Return the [x, y] coordinate for the center point of the cell that contains the specified text.  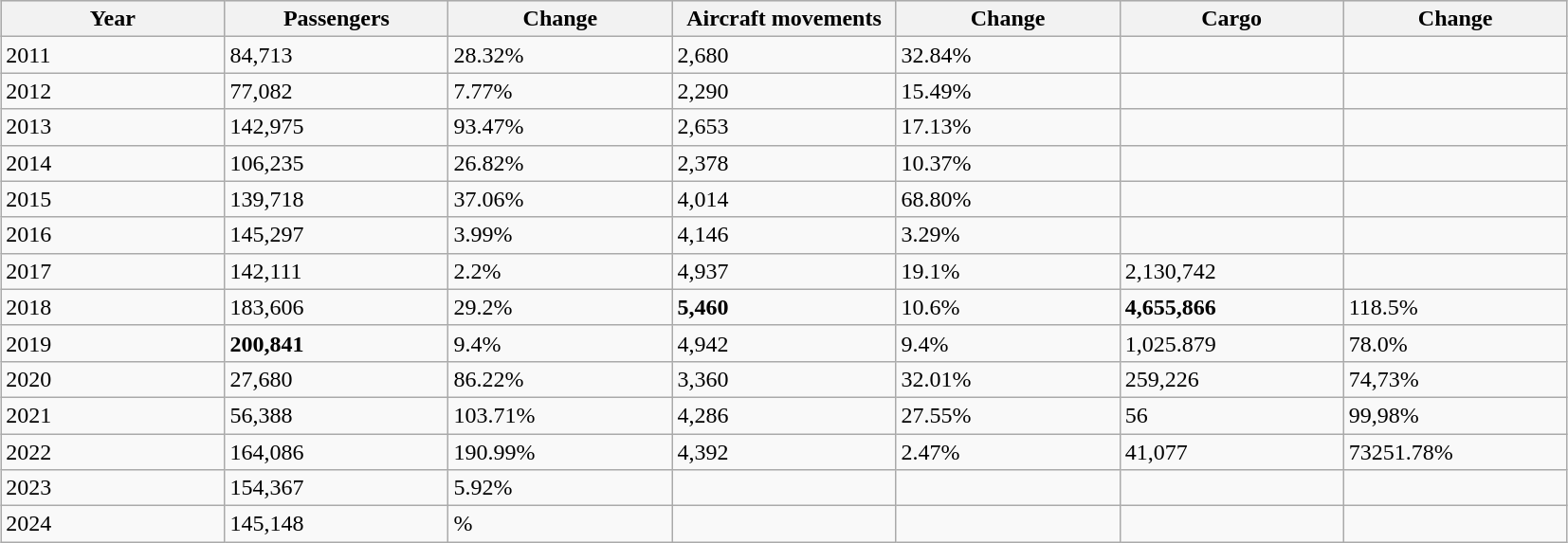
5,460 [784, 307]
139,718 [337, 199]
190.99% [560, 452]
68.80% [1008, 199]
103.71% [560, 415]
2013 [113, 127]
99,98% [1455, 415]
200,841 [337, 343]
4,286 [784, 415]
77,082 [337, 91]
3.99% [560, 235]
145,148 [337, 524]
2024 [113, 524]
2016 [113, 235]
% [560, 524]
2019 [113, 343]
56 [1231, 415]
3,360 [784, 379]
26.82% [560, 163]
32.84% [1008, 55]
2017 [113, 271]
2012 [113, 91]
28.32% [560, 55]
142,975 [337, 127]
2011 [113, 55]
10.6% [1008, 307]
27,680 [337, 379]
2020 [113, 379]
2.2% [560, 271]
2022 [113, 452]
164,086 [337, 452]
41,077 [1231, 452]
19.1% [1008, 271]
74,73% [1455, 379]
17.13% [1008, 127]
32.01% [1008, 379]
2,680 [784, 55]
1,025.879 [1231, 343]
142,111 [337, 271]
73251.78% [1455, 452]
118.5% [1455, 307]
2,290 [784, 91]
145,297 [337, 235]
4,937 [784, 271]
93.47% [560, 127]
4,392 [784, 452]
29.2% [560, 307]
2023 [113, 488]
2.47% [1008, 452]
Aircraft movements [784, 19]
2015 [113, 199]
7.77% [560, 91]
259,226 [1231, 379]
15.49% [1008, 91]
183,606 [337, 307]
Year [113, 19]
4,655,866 [1231, 307]
10.37% [1008, 163]
5.92% [560, 488]
Passengers [337, 19]
86.22% [560, 379]
2,130,742 [1231, 271]
4,146 [784, 235]
2,653 [784, 127]
2021 [113, 415]
84,713 [337, 55]
4,942 [784, 343]
37.06% [560, 199]
3.29% [1008, 235]
78.0% [1455, 343]
154,367 [337, 488]
27.55% [1008, 415]
Cargo [1231, 19]
2,378 [784, 163]
56,388 [337, 415]
106,235 [337, 163]
2014 [113, 163]
2018 [113, 307]
4,014 [784, 199]
